Provide the [X, Y] coordinate of the cell's center where the given text is located.  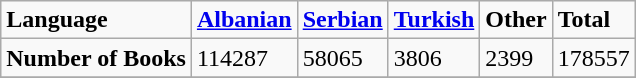
114287 [244, 58]
Total [594, 20]
Number of Books [96, 58]
3806 [434, 58]
Turkish [434, 20]
58065 [342, 58]
2399 [516, 58]
Serbian [342, 20]
Albanian [244, 20]
178557 [594, 58]
Language [96, 20]
Other [516, 20]
